Detect which cell encompasses the target text, then output its [x, y] center coordinate. 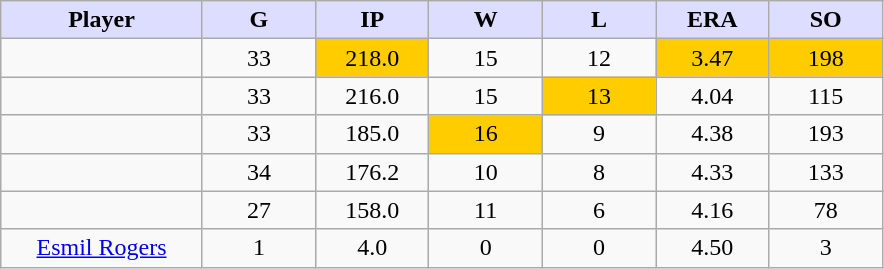
Esmil Rogers [102, 248]
133 [826, 172]
3 [826, 248]
L [598, 20]
IP [372, 20]
115 [826, 96]
198 [826, 58]
4.16 [712, 210]
193 [826, 134]
10 [486, 172]
4.33 [712, 172]
218.0 [372, 58]
158.0 [372, 210]
6 [598, 210]
78 [826, 210]
3.47 [712, 58]
11 [486, 210]
4.38 [712, 134]
13 [598, 96]
12 [598, 58]
34 [258, 172]
SO [826, 20]
185.0 [372, 134]
9 [598, 134]
4.50 [712, 248]
8 [598, 172]
ERA [712, 20]
Player [102, 20]
176.2 [372, 172]
1 [258, 248]
G [258, 20]
27 [258, 210]
4.04 [712, 96]
4.0 [372, 248]
16 [486, 134]
216.0 [372, 96]
W [486, 20]
